Locate the cell with the specified text and output its [x, y] center coordinate. 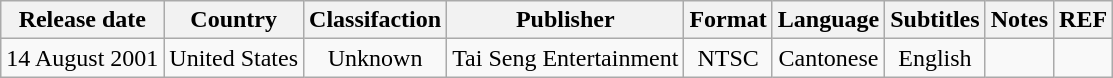
NTSC [728, 58]
14 August 2001 [82, 58]
English [935, 58]
Country [234, 20]
Tai Seng Entertainment [566, 58]
Language [828, 20]
Unknown [376, 58]
Notes [1019, 20]
Publisher [566, 20]
Cantonese [828, 58]
Classifaction [376, 20]
REF [1084, 20]
Subtitles [935, 20]
United States [234, 58]
Release date [82, 20]
Format [728, 20]
